Capture the cell that displays the provided text and extract its (x, y) central coordinate. 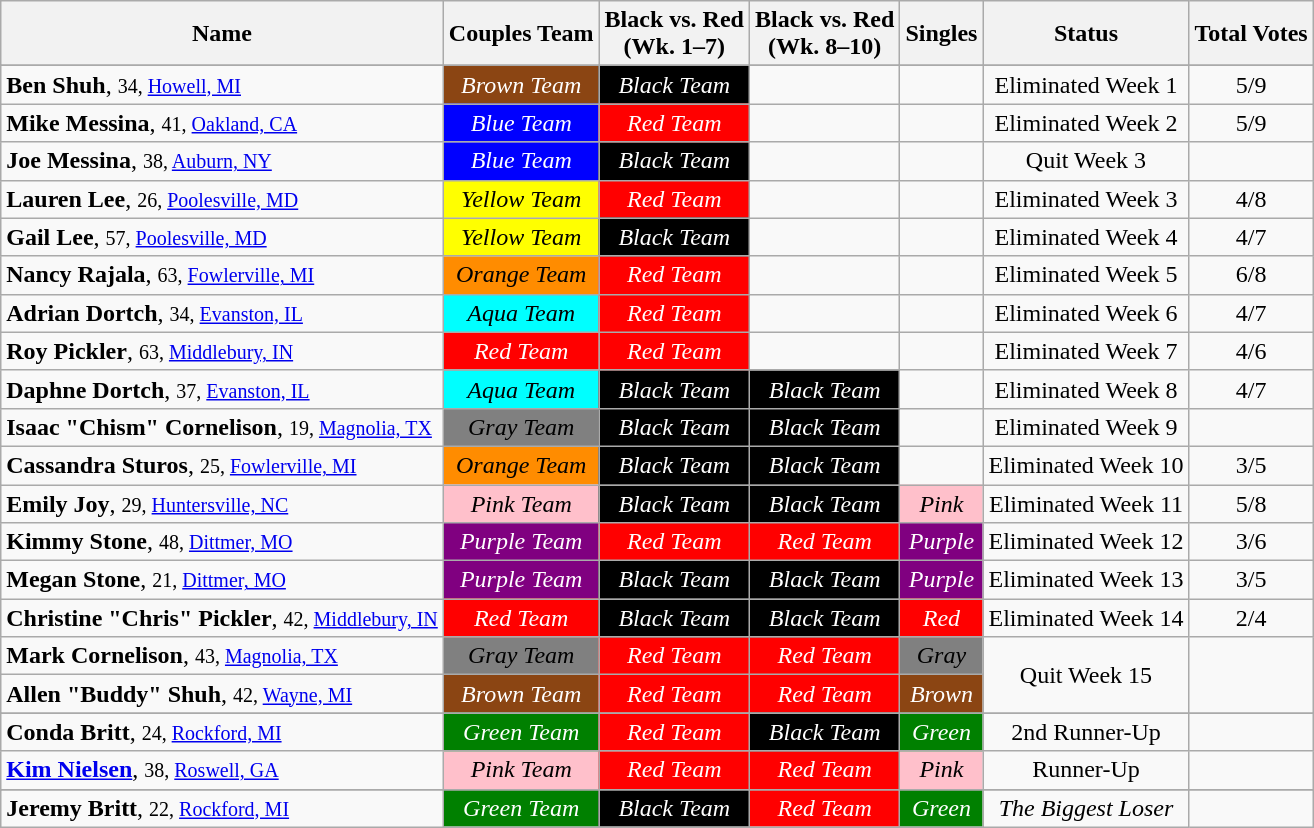
Daphne Dortch, 37, Evanston, IL (222, 389)
Kimmy Stone, 48, Dittmer, MO (222, 542)
Kim Nielsen, 38, Roswell, GA (222, 770)
Quit Week 15 (1086, 675)
Megan Stone, 21, Dittmer, MO (222, 580)
Allen "Buddy" Shuh, 42, Wayne, MI (222, 694)
Gray (942, 656)
Eliminated Week 4 (1086, 237)
Eliminated Week 5 (1086, 275)
Brown (942, 694)
Name (222, 34)
4/8 (1251, 199)
Ben Shuh, 34, Howell, MI (222, 85)
Eliminated Week 3 (1086, 199)
Isaac "Chism" Cornelison, 19, Magnolia, TX (222, 427)
Eliminated Week 11 (1086, 503)
2/4 (1251, 618)
Jeremy Britt, 22, Rockford, MI (222, 808)
Christine "Chris" Pickler, 42, Middlebury, IN (222, 618)
Mark Cornelison, 43, Magnolia, TX (222, 656)
4/6 (1251, 351)
The Biggest Loser (1086, 808)
Gail Lee, 57, Poolesville, MD (222, 237)
Eliminated Week 1 (1086, 85)
Eliminated Week 7 (1086, 351)
Adrian Dortch, 34, Evanston, IL (222, 313)
Conda Britt, 24, Rockford, MI (222, 732)
5/8 (1251, 503)
Nancy Rajala, 63, Fowlerville, MI (222, 275)
Runner-Up (1086, 770)
Eliminated Week 8 (1086, 389)
2nd Runner-Up (1086, 732)
Eliminated Week 9 (1086, 427)
Eliminated Week 10 (1086, 465)
Emily Joy, 29, Huntersville, NC (222, 503)
Mike Messina, 41, Oakland, CA (222, 123)
Roy Pickler, 63, Middlebury, IN (222, 351)
Quit Week 3 (1086, 161)
Total Votes (1251, 34)
Red (942, 618)
Eliminated Week 13 (1086, 580)
Eliminated Week 14 (1086, 618)
Singles (942, 34)
Lauren Lee, 26, Poolesville, MD (222, 199)
Black vs. Red(Wk. 1–7) (674, 34)
Eliminated Week 6 (1086, 313)
3/6 (1251, 542)
Couples Team (521, 34)
6/8 (1251, 275)
Black vs. Red(Wk. 8–10) (824, 34)
Cassandra Sturos, 25, Fowlerville, MI (222, 465)
Eliminated Week 12 (1086, 542)
Status (1086, 34)
Joe Messina, 38, Auburn, NY (222, 161)
Eliminated Week 2 (1086, 123)
